Provide the [x, y] coordinate of the cell's center where the given text is located.  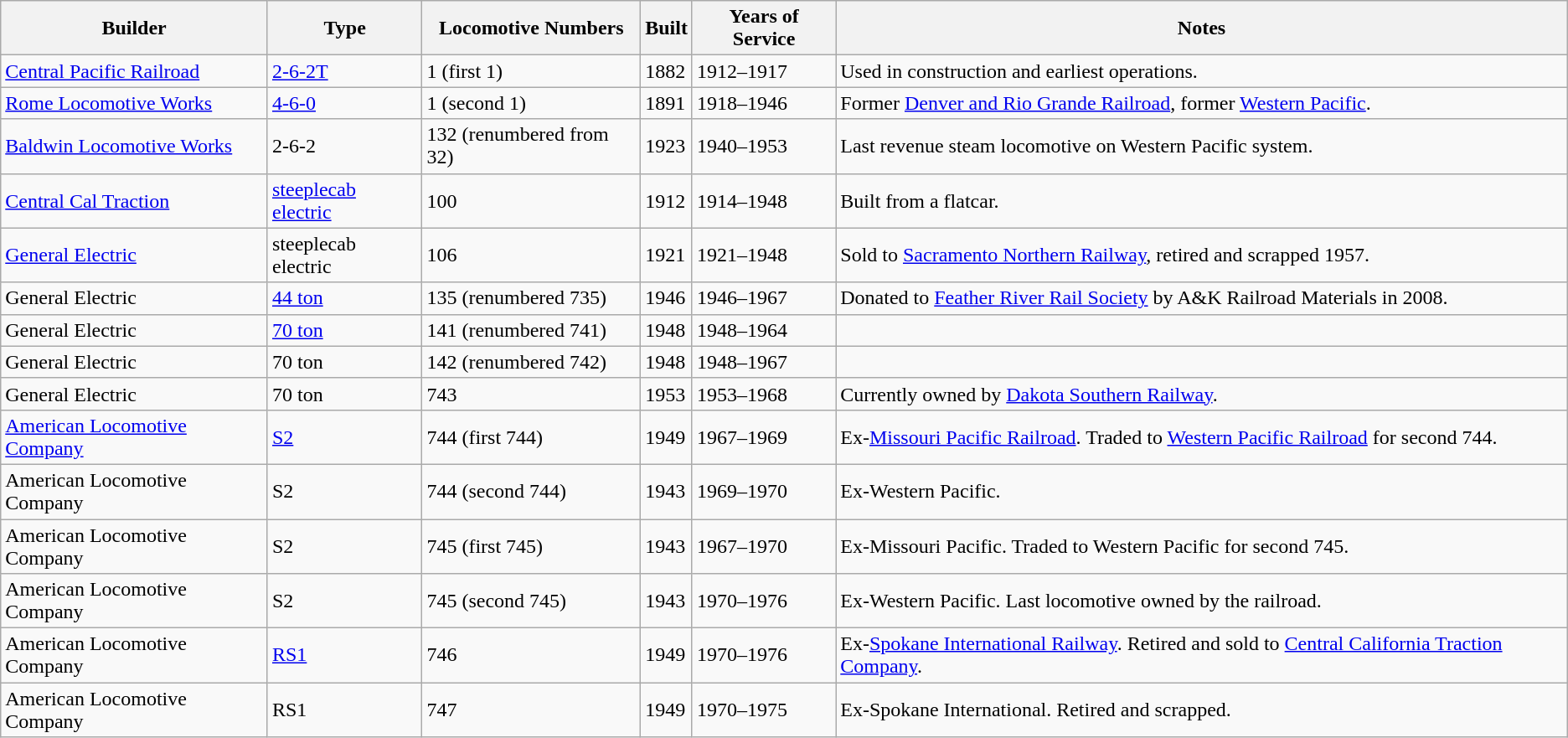
1946 [667, 298]
Ex-Western Pacific. [1201, 491]
744 (second 744) [531, 491]
746 [531, 655]
1 (second 1) [531, 103]
1940–1953 [764, 146]
Notes [1201, 28]
743 [531, 394]
1953 [667, 394]
Ex-Missouri Pacific. Traded to Western Pacific for second 745. [1201, 546]
135 (renumbered 735) [531, 298]
106 [531, 255]
1967–1970 [764, 546]
132 (renumbered from 32) [531, 146]
Ex-Spokane International. Retired and scrapped. [1201, 710]
1946–1967 [764, 298]
1967–1969 [764, 437]
745 (second 745) [531, 601]
1948–1967 [764, 362]
141 (renumbered 741) [531, 330]
Locomotive Numbers [531, 28]
Built [667, 28]
Years of Service [764, 28]
1918–1946 [764, 103]
1969–1970 [764, 491]
1912–1917 [764, 71]
747 [531, 710]
44 ton [344, 298]
1882 [667, 71]
1912 [667, 201]
Donated to Feather River Rail Society by A&K Railroad Materials in 2008. [1201, 298]
1891 [667, 103]
Ex-Spokane International Railway. Retired and sold to Central California Traction Company. [1201, 655]
2-6-2T [344, 71]
1914–1948 [764, 201]
1970–1975 [764, 710]
Former Denver and Rio Grande Railroad, former Western Pacific. [1201, 103]
1953–1968 [764, 394]
Ex-Western Pacific. Last locomotive owned by the railroad. [1201, 601]
Last revenue steam locomotive on Western Pacific system. [1201, 146]
1923 [667, 146]
Central Cal Traction [134, 201]
2-6-2 [344, 146]
1 (first 1) [531, 71]
Rome Locomotive Works [134, 103]
Type [344, 28]
100 [531, 201]
744 (first 744) [531, 437]
Ex-Missouri Pacific Railroad. Traded to Western Pacific Railroad for second 744. [1201, 437]
1921 [667, 255]
Sold to Sacramento Northern Railway, retired and scrapped 1957. [1201, 255]
142 (renumbered 742) [531, 362]
Baldwin Locomotive Works [134, 146]
Currently owned by Dakota Southern Railway. [1201, 394]
Central Pacific Railroad [134, 71]
4-6-0 [344, 103]
Used in construction and earliest operations. [1201, 71]
Builder [134, 28]
1921–1948 [764, 255]
745 (first 745) [531, 546]
1948–1964 [764, 330]
Built from a flatcar. [1201, 201]
